Locate the cell with the specified text and output its (X, Y) center coordinate. 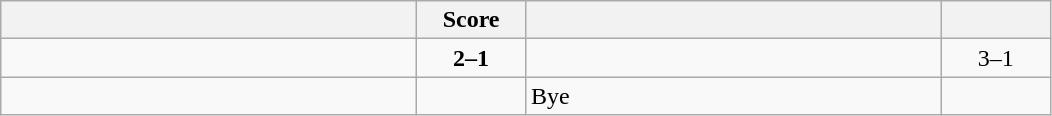
Bye (733, 96)
3–1 (996, 58)
2–1 (472, 58)
Score (472, 20)
